For the text-containing cell, return its midpoint in [X, Y] coordinate format. 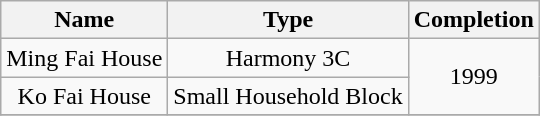
1999 [474, 77]
Type [288, 20]
Name [84, 20]
Harmony 3C [288, 58]
Ko Fai House [84, 96]
Completion [474, 20]
Ming Fai House [84, 58]
Small Household Block [288, 96]
